Output the [X, Y] coordinate of the center of the cell containing the given text.  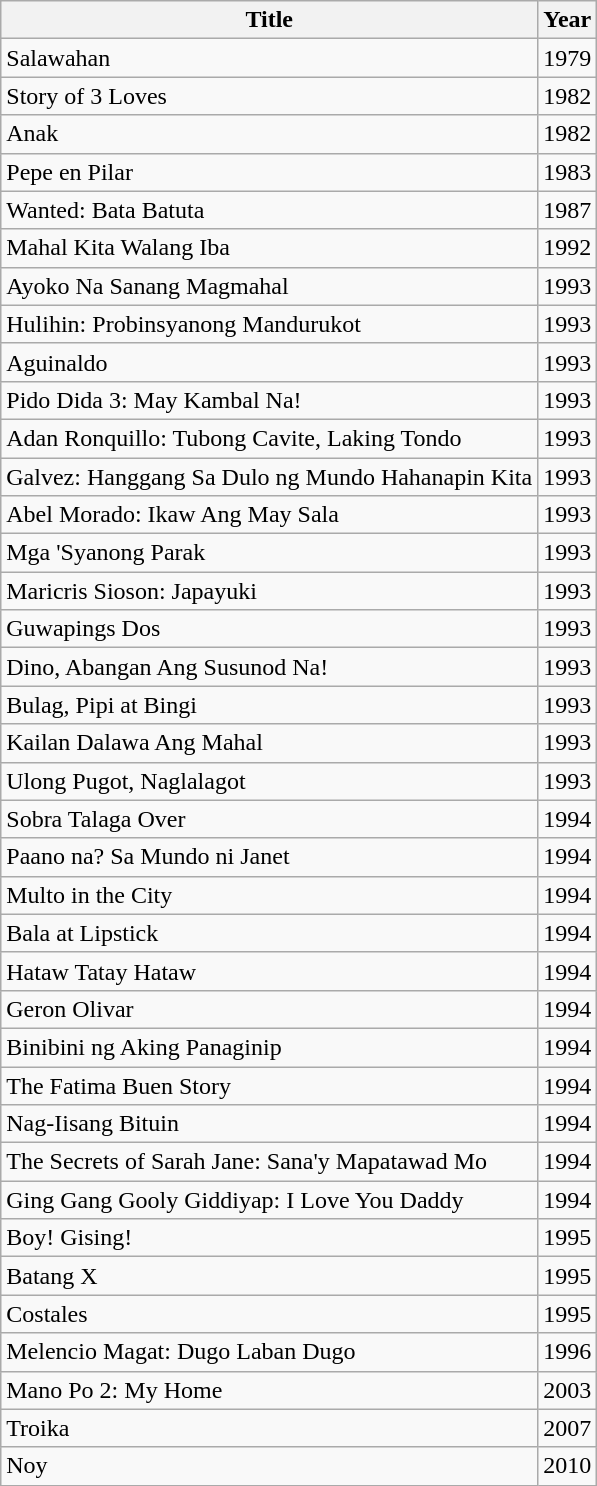
Pepe en Pilar [270, 172]
Story of 3 Loves [270, 96]
Anak [270, 134]
Noy [270, 1466]
Ulong Pugot, Naglalagot [270, 781]
Melencio Magat: Dugo Laban Dugo [270, 1352]
Maricris Sioson: Japayuki [270, 591]
2003 [568, 1390]
2010 [568, 1466]
Wanted: Bata Batuta [270, 210]
The Secrets of Sarah Jane: Sana'y Mapatawad Mo [270, 1162]
Hulihin: Probinsyanong Mandurukot [270, 324]
Mano Po 2: My Home [270, 1390]
2007 [568, 1428]
Aguinaldo [270, 362]
Mahal Kita Walang Iba [270, 248]
The Fatima Buen Story [270, 1085]
Galvez: Hanggang Sa Dulo ng Mundo Hahanapin Kita [270, 477]
Boy! Gising! [270, 1238]
Dino, Abangan Ang Susunod Na! [270, 667]
Abel Morado: Ikaw Ang May Sala [270, 515]
Batang X [270, 1276]
Year [568, 20]
Title [270, 20]
Bulag, Pipi at Bingi [270, 705]
Multo in the City [270, 895]
Geron Olivar [270, 1009]
1983 [568, 172]
Nag-Iisang Bituin [270, 1124]
Adan Ronquillo: Tubong Cavite, Laking Tondo [270, 438]
Binibini ng Aking Panaginip [270, 1047]
Costales [270, 1314]
Ging Gang Gooly Giddiyap: I Love You Daddy [270, 1200]
Sobra Talaga Over [270, 819]
Troika [270, 1428]
1992 [568, 248]
Ayoko Na Sanang Magmahal [270, 286]
Mga 'Syanong Parak [270, 553]
1979 [568, 58]
1987 [568, 210]
Pido Dida 3: May Kambal Na! [270, 400]
Hataw Tatay Hataw [270, 971]
Paano na? Sa Mundo ni Janet [270, 857]
Guwapings Dos [270, 629]
Kailan Dalawa Ang Mahal [270, 743]
1996 [568, 1352]
Bala at Lipstick [270, 933]
Salawahan [270, 58]
